Detect which cell encompasses the target text, then output its (x, y) center coordinate. 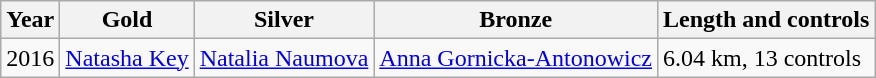
Year (30, 20)
2016 (30, 58)
Length and controls (766, 20)
Anna Gornicka-Antonowicz (516, 58)
Silver (284, 20)
6.04 km, 13 controls (766, 58)
Natasha Key (127, 58)
Bronze (516, 20)
Gold (127, 20)
Natalia Naumova (284, 58)
